From the cell containing the given text, extract its center point as (x, y) coordinate. 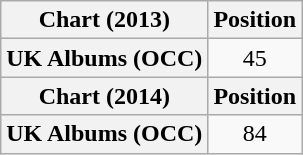
45 (255, 58)
Chart (2014) (104, 96)
Chart (2013) (104, 20)
84 (255, 134)
